Extract the (X, Y) coordinate from the center of the cell holding the provided text.  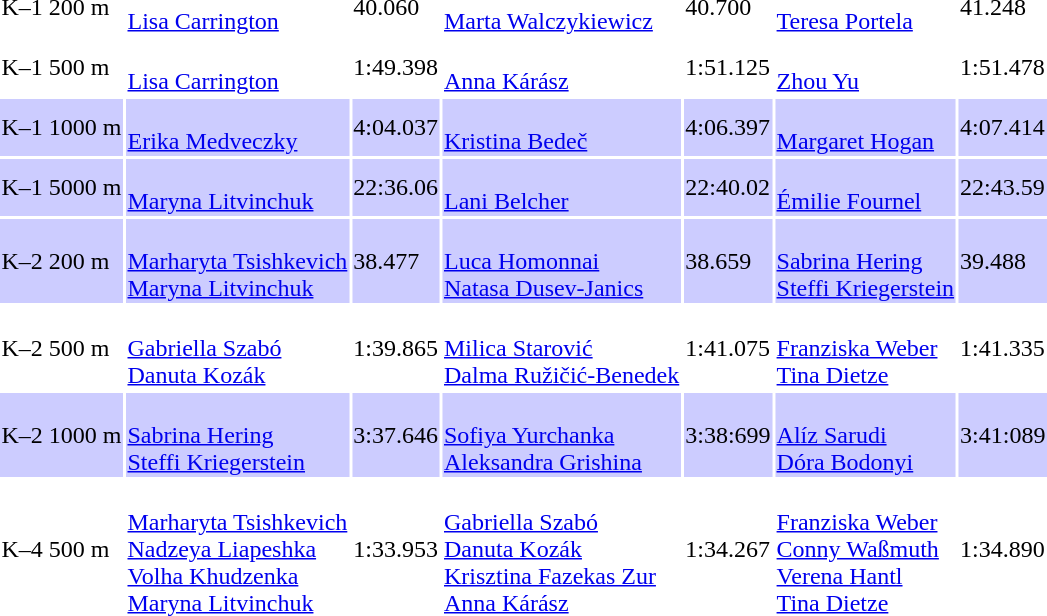
Maryna Litvinchuk (238, 188)
K–2 500 m (62, 348)
Gabriella SzabóDanuta Kozák (238, 348)
Kristina Bedeč (561, 128)
Marharyta TsishkevichMaryna Litvinchuk (238, 261)
Franziska WeberTina Dietze (866, 348)
22:36.06 (396, 188)
1:41.075 (728, 348)
4:06.397 (728, 128)
1:39.865 (396, 348)
K–1 5000 m (62, 188)
K–2 1000 m (62, 435)
Zhou Yu (866, 68)
K–1 500 m (62, 68)
38.477 (396, 261)
22:43.59 (1003, 188)
4:04.037 (396, 128)
3:37.646 (396, 435)
Luca HomonnaiNatasa Dusev-Janics (561, 261)
K–1 1000 m (62, 128)
Émilie Fournel (866, 188)
Milica StarovićDalma Ružičić-Benedek (561, 348)
38.659 (728, 261)
39.488 (1003, 261)
3:41:089 (1003, 435)
Erika Medveczky (238, 128)
1:51.125 (728, 68)
Alíz SarudiDóra Bodonyi (866, 435)
22:40.02 (728, 188)
1:41.335 (1003, 348)
Margaret Hogan (866, 128)
Lani Belcher (561, 188)
1:49.398 (396, 68)
3:38:699 (728, 435)
Sofiya YurchankaAleksandra Grishina (561, 435)
Anna Kárász (561, 68)
1:51.478 (1003, 68)
Lisa Carrington (238, 68)
4:07.414 (1003, 128)
K–2 200 m (62, 261)
